Locate the cell with the specified text and output its (X, Y) center coordinate. 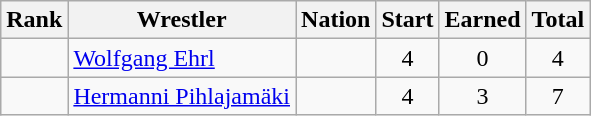
Nation (336, 20)
Rank (34, 20)
Wolfgang Ehrl (182, 58)
Earned (482, 20)
Wrestler (182, 20)
Start (408, 20)
Hermanni Pihlajamäki (182, 96)
0 (482, 58)
Total (558, 20)
7 (558, 96)
3 (482, 96)
